Find where the given text appears and provide that cell's center as (x, y) coordinate. 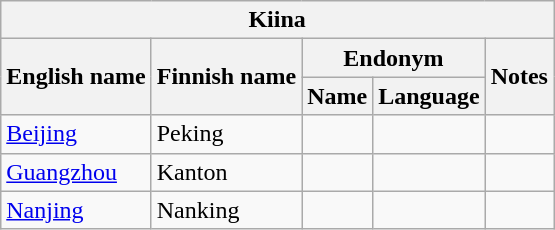
Beijing (76, 134)
Finnish name (226, 77)
Language (429, 96)
Endonym (394, 58)
Kanton (226, 172)
Notes (519, 77)
Nanking (226, 210)
Kiina (278, 20)
Guangzhou (76, 172)
Peking (226, 134)
Nanjing (76, 210)
Name (338, 96)
English name (76, 77)
